Detect which cell encompasses the target text, then output its [x, y] center coordinate. 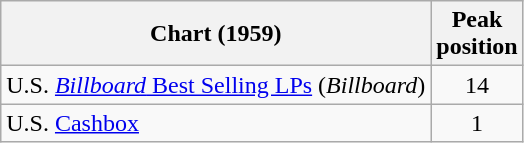
U.S. Cashbox [216, 123]
Chart (1959) [216, 34]
1 [477, 123]
14 [477, 85]
U.S. Billboard Best Selling LPs (Billboard) [216, 85]
Peakposition [477, 34]
